Return [x, y] of the center of cell containing provided text 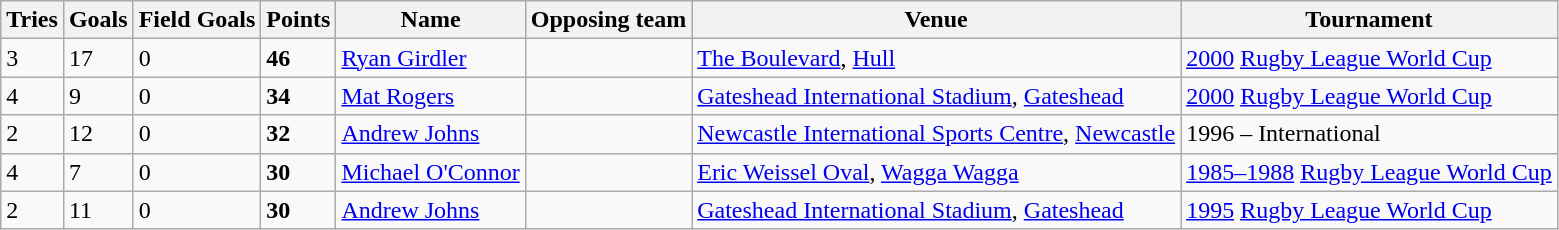
1985–1988 Rugby League World Cup [1370, 172]
Name [430, 20]
Mat Rogers [430, 96]
12 [98, 134]
7 [98, 172]
The Boulevard, Hull [936, 58]
Opposing team [608, 20]
Newcastle International Sports Centre, Newcastle [936, 134]
1995 Rugby League World Cup [1370, 210]
46 [298, 58]
9 [98, 96]
3 [32, 58]
Points [298, 20]
Goals [98, 20]
17 [98, 58]
11 [98, 210]
32 [298, 134]
34 [298, 96]
Field Goals [197, 20]
1996 – International [1370, 134]
Venue [936, 20]
Ryan Girdler [430, 58]
Michael O'Connor [430, 172]
Eric Weissel Oval, Wagga Wagga [936, 172]
Tournament [1370, 20]
Tries [32, 20]
